Extract the [x, y] coordinate from the center of the cell holding the provided text.  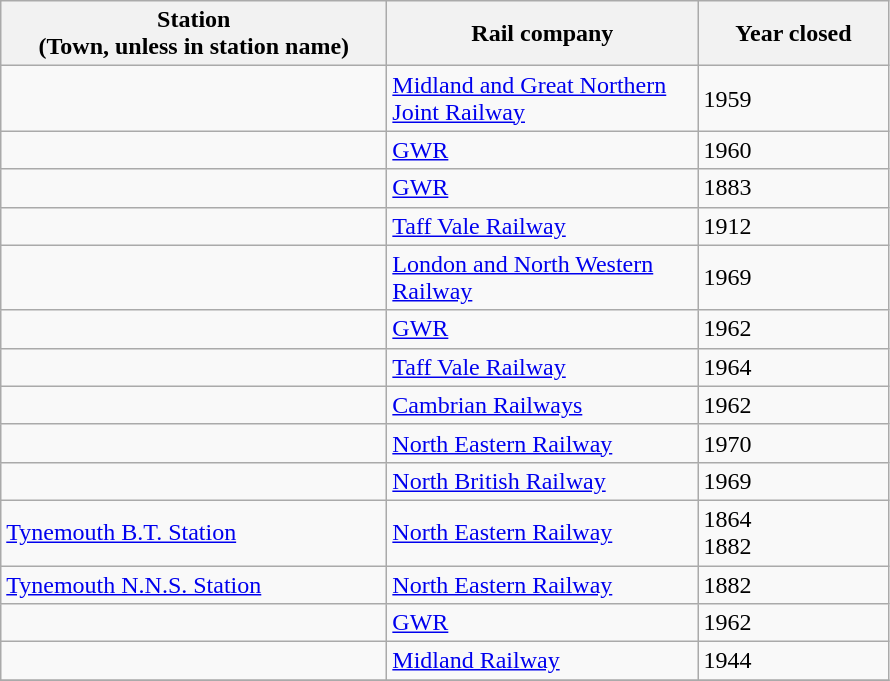
18641882 [794, 532]
1944 [794, 661]
Tynemouth B.T. Station [194, 532]
Midland Railway [542, 661]
Station(Town, unless in station name) [194, 34]
Cambrian Railways [542, 405]
London and North Western Railway [542, 278]
1970 [794, 443]
Tynemouth N.N.S. Station [194, 585]
1964 [794, 367]
North British Railway [542, 481]
1882 [794, 585]
1960 [794, 150]
Year closed [794, 34]
1959 [794, 98]
Rail company [542, 34]
1912 [794, 226]
Midland and Great Northern Joint Railway [542, 98]
1883 [794, 188]
